From the cell containing the given text, extract its center point as (X, Y) coordinate. 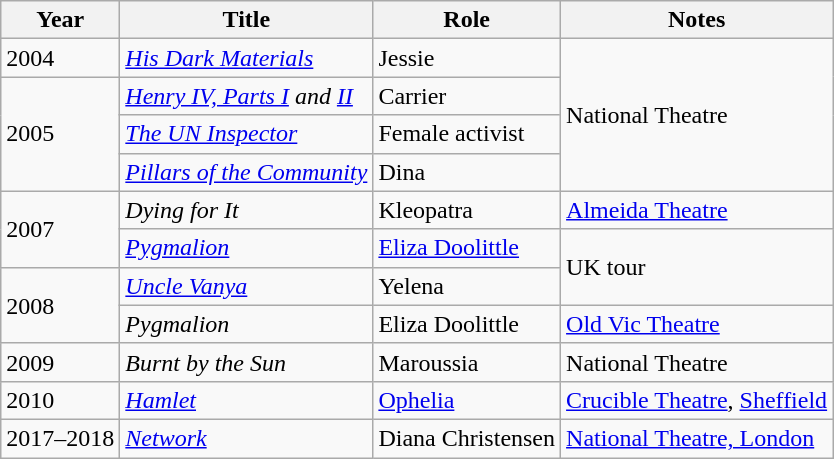
2004 (60, 58)
Network (246, 438)
Maroussia (467, 362)
Female activist (467, 134)
National Theatre, London (697, 438)
Year (60, 20)
Pillars of the Community (246, 172)
2017–2018 (60, 438)
2008 (60, 305)
The UN Inspector (246, 134)
Kleopatra (467, 210)
His Dark Materials (246, 58)
Notes (697, 20)
Almeida Theatre (697, 210)
2010 (60, 400)
Hamlet (246, 400)
Old Vic Theatre (697, 324)
Role (467, 20)
2009 (60, 362)
Dina (467, 172)
2005 (60, 134)
Henry IV, Parts I and II (246, 96)
Carrier (467, 96)
Uncle Vanya (246, 286)
Yelena (467, 286)
Burnt by the Sun (246, 362)
Jessie (467, 58)
Ophelia (467, 400)
Title (246, 20)
Diana Christensen (467, 438)
UK tour (697, 267)
Crucible Theatre, Sheffield (697, 400)
2007 (60, 229)
Dying for It (246, 210)
